Return the (X, Y) coordinate for the center point of the cell that contains the specified text.  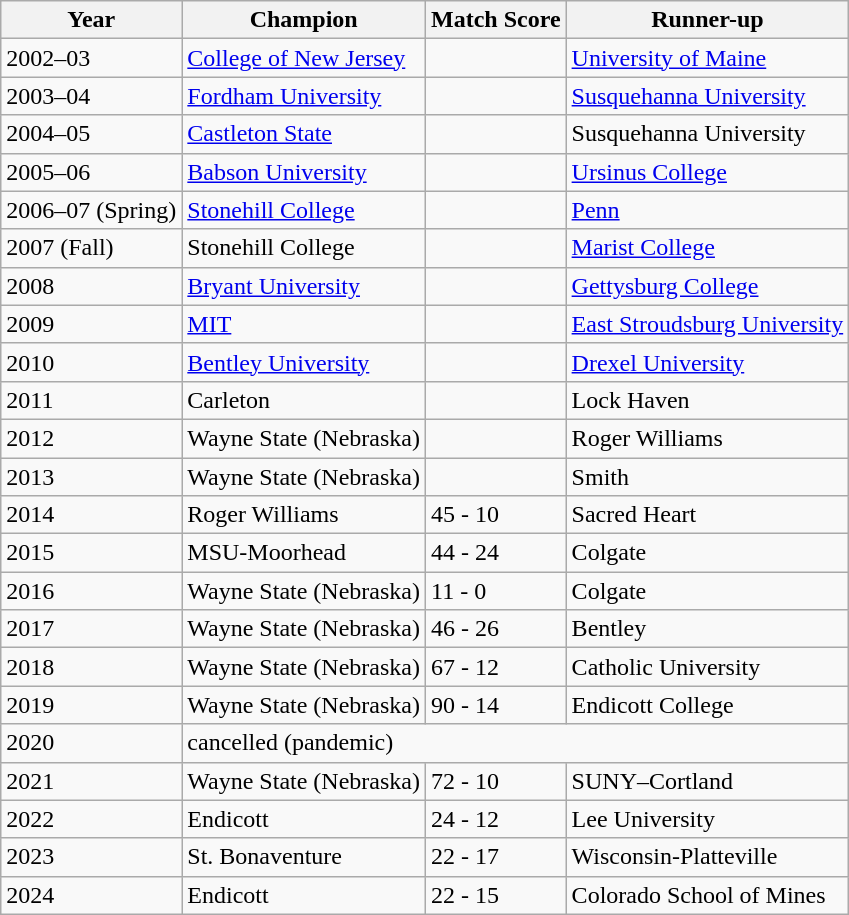
East Stroudsburg University (708, 324)
24 - 12 (496, 819)
2014 (92, 515)
College of New Jersey (304, 58)
2003–04 (92, 96)
72 - 10 (496, 781)
2007 (Fall) (92, 248)
Catholic University (708, 667)
Gettysburg College (708, 286)
2018 (92, 667)
Lock Haven (708, 400)
2008 (92, 286)
SUNY–Cortland (708, 781)
45 - 10 (496, 515)
St. Bonaventure (304, 857)
Marist College (708, 248)
Bentley University (304, 362)
2004–05 (92, 134)
2013 (92, 477)
2023 (92, 857)
Year (92, 20)
Ursinus College (708, 172)
2009 (92, 324)
Wisconsin-Platteville (708, 857)
2019 (92, 705)
Bentley (708, 629)
2017 (92, 629)
Champion (304, 20)
Carleton (304, 400)
Sacred Heart (708, 515)
Castleton State (304, 134)
44 - 24 (496, 553)
cancelled (pandemic) (516, 743)
Penn (708, 210)
MSU-Moorhead (304, 553)
2010 (92, 362)
2012 (92, 438)
2020 (92, 743)
2021 (92, 781)
MIT (304, 324)
Match Score (496, 20)
90 - 14 (496, 705)
Fordham University (304, 96)
2011 (92, 400)
22 - 17 (496, 857)
Babson University (304, 172)
67 - 12 (496, 667)
2022 (92, 819)
Endicott College (708, 705)
2006–07 (Spring) (92, 210)
46 - 26 (496, 629)
Lee University (708, 819)
22 - 15 (496, 895)
2002–03 (92, 58)
2005–06 (92, 172)
Runner-up (708, 20)
2024 (92, 895)
Smith (708, 477)
2015 (92, 553)
University of Maine (708, 58)
Colorado School of Mines (708, 895)
11 - 0 (496, 591)
Bryant University (304, 286)
2016 (92, 591)
Drexel University (708, 362)
